For the text-containing cell, return its midpoint in (X, Y) coordinate format. 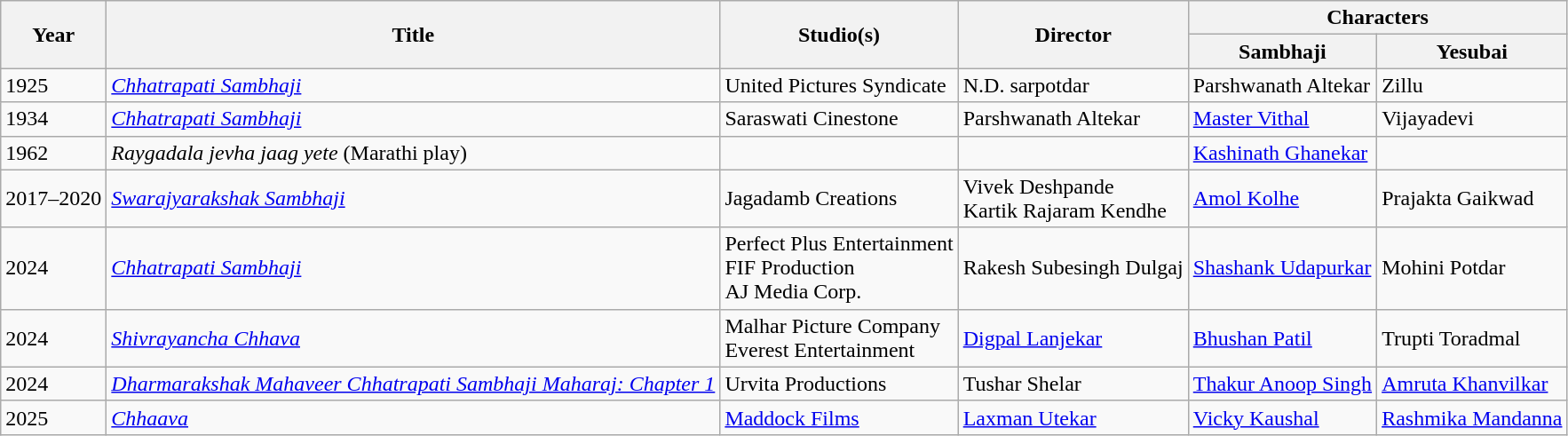
Shivrayancha Chhava (414, 337)
Rakesh Subesingh Dulgaj (1073, 268)
Trupti Toradmal (1472, 337)
Studio(s) (839, 35)
Urvita Productions (839, 384)
1925 (53, 85)
2017–2020 (53, 199)
2025 (53, 417)
Year (53, 35)
Master Vithal (1282, 119)
Rashmika Mandanna (1472, 417)
Director (1073, 35)
Shashank Udapurkar (1282, 268)
Vivek DeshpandeKartik Rajaram Kendhe (1073, 199)
Saraswati Cinestone (839, 119)
Zillu (1472, 85)
N.D. sarpotdar (1073, 85)
United Pictures Syndicate (839, 85)
1962 (53, 153)
Dharmarakshak Mahaveer Chhatrapati Sambhaji Maharaj: Chapter 1 (414, 384)
Prajakta Gaikwad (1472, 199)
Perfect Plus EntertainmentFIF ProductionAJ Media Corp. (839, 268)
Sambhaji (1282, 52)
Kashinath Ghanekar (1282, 153)
Maddock Films (839, 417)
Digpal Lanjekar (1073, 337)
1934 (53, 119)
Laxman Utekar (1073, 417)
Characters (1378, 18)
Bhushan Patil (1282, 337)
Raygadala jevha jaag yete (Marathi play) (414, 153)
Chhaava (414, 417)
Swarajyarakshak Sambhaji (414, 199)
Yesubai (1472, 52)
Vicky Kaushal (1282, 417)
Vijayadevi (1472, 119)
Thakur Anoop Singh (1282, 384)
Tushar Shelar (1073, 384)
Mohini Potdar (1472, 268)
Amruta Khanvilkar (1472, 384)
Title (414, 35)
Jagadamb Creations (839, 199)
Amol Kolhe (1282, 199)
Malhar Picture CompanyEverest Entertainment (839, 337)
